Identify which cell holds the provided text, then report its (X, Y) central coordinate. 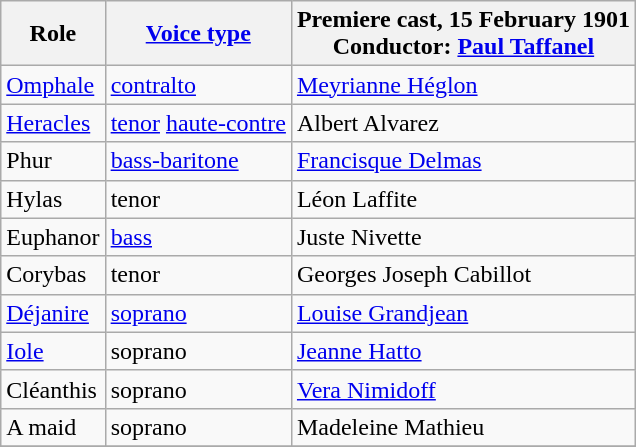
Voice type (198, 34)
Premiere cast, 15 February 1901Conductor: Paul Taffanel (463, 34)
Meyrianne Héglon (463, 85)
bass (198, 237)
Francisque Delmas (463, 161)
contralto (198, 85)
Role (53, 34)
Albert Alvarez (463, 123)
Jeanne Hatto (463, 351)
Hylas (53, 199)
Vera Nimidoff (463, 389)
Juste Nivette (463, 237)
Corybas (53, 275)
A maid (53, 427)
Déjanire (53, 313)
Euphanor (53, 237)
Heracles (53, 123)
Iole (53, 351)
Cléanthis (53, 389)
tenor haute-contre (198, 123)
Louise Grandjean (463, 313)
Madeleine Mathieu (463, 427)
Léon Laffite (463, 199)
Phur (53, 161)
bass-baritone (198, 161)
Georges Joseph Cabillot (463, 275)
Omphale (53, 85)
